Pinpoint the cell where the given text exists, returning its (x, y) midpoint coordinate. 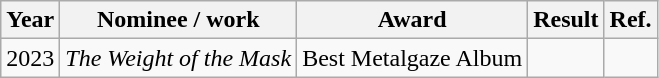
The Weight of the Mask (178, 58)
Award (412, 20)
Best Metalgaze Album (412, 58)
Result (566, 20)
2023 (30, 58)
Ref. (630, 20)
Year (30, 20)
Nominee / work (178, 20)
